Determine the [x, y] coordinate at the center of the cell enclosing the given text.  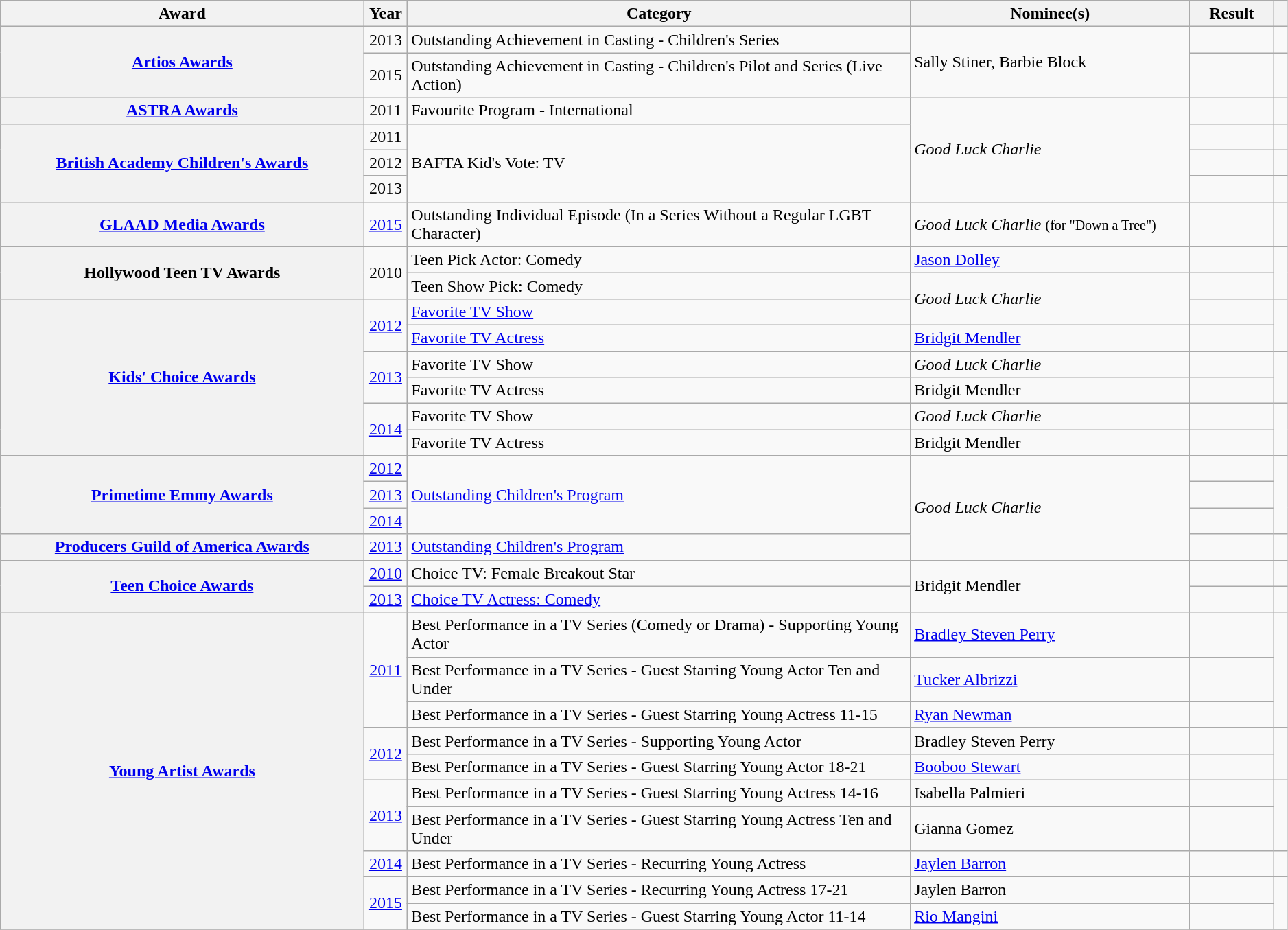
Isabella Palmieri [1050, 793]
Outstanding Individual Episode (In a Series Without a Regular LGBT Character) [659, 224]
Rio Mangini [1050, 916]
Kids' Choice Awards [183, 377]
Best Performance in a TV Series - Supporting Young Actor [659, 741]
Best Performance in a TV Series - Recurring Young Actress [659, 864]
BAFTA Kid's Vote: TV [659, 163]
ASTRA Awards [183, 111]
Choice TV: Female Breakout Star [659, 573]
Best Performance in a TV Series - Recurring Young Actress 17-21 [659, 890]
Primetime Emmy Awards [183, 495]
Artios Awards [183, 62]
Good Luck Charlie (for "Down a Tree") [1050, 224]
Teen Pick Actor: Comedy [659, 259]
Teen Show Pick: Comedy [659, 286]
Choice TV Actress: Comedy [659, 599]
Tucker Albrizzi [1050, 679]
Best Performance in a TV Series - Guest Starring Young Actor 18-21 [659, 767]
Gianna Gomez [1050, 828]
Jason Dolley [1050, 259]
Booboo Stewart [1050, 767]
Sally Stiner, Barbie Block [1050, 62]
Award [183, 14]
Result [1232, 14]
Hollywood Teen TV Awards [183, 272]
Nominee(s) [1050, 14]
Outstanding Achievement in Casting - Children's Pilot and Series (Live Action) [659, 75]
Year [386, 14]
Teen Choice Awards [183, 586]
Ryan Newman [1050, 714]
GLAAD Media Awards [183, 224]
Best Performance in a TV Series - Guest Starring Young Actress 14-16 [659, 793]
Outstanding Achievement in Casting - Children's Series [659, 40]
Best Performance in a TV Series - Guest Starring Young Actor 11-14 [659, 916]
Favourite Program - International [659, 111]
Young Artist Awards [183, 771]
Best Performance in a TV Series - Guest Starring Young Actress Ten and Under [659, 828]
Producers Guild of America Awards [183, 547]
Category [659, 14]
Best Performance in a TV Series (Comedy or Drama) - Supporting Young Actor [659, 634]
Best Performance in a TV Series - Guest Starring Young Actress 11-15 [659, 714]
British Academy Children's Awards [183, 163]
Best Performance in a TV Series - Guest Starring Young Actor Ten and Under [659, 679]
